Extract the (x, y) coordinate from the center of the cell holding the provided text.  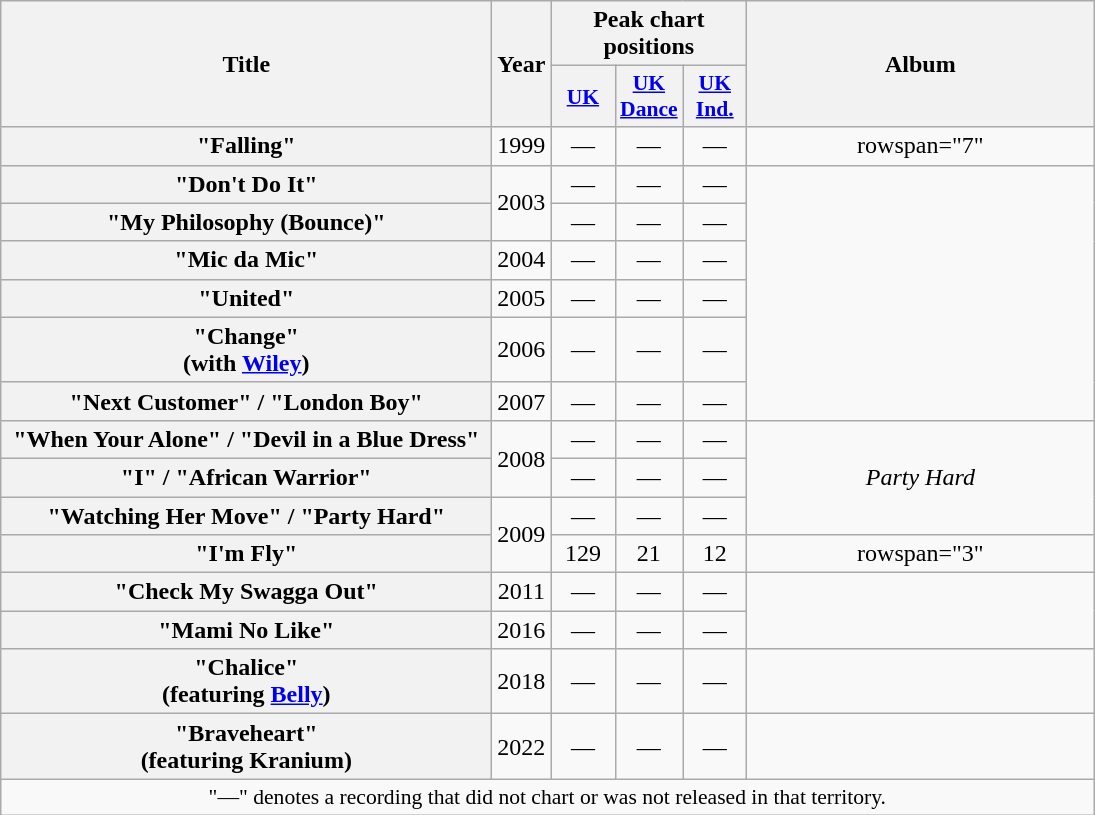
"Mami No Like" (246, 630)
rowspan="3" (920, 554)
"I" / "African Warrior" (246, 477)
129 (583, 554)
2005 (522, 298)
rowspan="7" (920, 146)
"Braveheart"(featuring Kranium) (246, 746)
Party Hard (920, 477)
Title (246, 64)
"Falling" (246, 146)
2018 (522, 682)
"Check My Swagga Out" (246, 592)
"Mic da Mic" (246, 260)
21 (649, 554)
UKDance (649, 96)
"When Your Alone" / "Devil in a Blue Dress" (246, 439)
"Watching Her Move" / "Party Hard" (246, 515)
UKInd. (715, 96)
"My Philosophy (Bounce)" (246, 222)
1999 (522, 146)
2003 (522, 203)
"United" (246, 298)
Peak chart positions (649, 34)
UK (583, 96)
Album (920, 64)
2007 (522, 401)
2022 (522, 746)
"Change"(with Wiley) (246, 350)
2016 (522, 630)
"Don't Do It" (246, 184)
"Chalice"(featuring Belly) (246, 682)
"Next Customer" / "London Boy" (246, 401)
2009 (522, 534)
2011 (522, 592)
2004 (522, 260)
"—" denotes a recording that did not chart or was not released in that territory. (548, 797)
2006 (522, 350)
12 (715, 554)
Year (522, 64)
"I'm Fly" (246, 554)
2008 (522, 458)
